From the cell containing the given text, extract its center point as [x, y] coordinate. 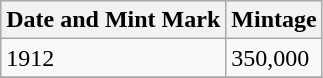
Date and Mint Mark [114, 20]
1912 [114, 58]
Mintage [274, 20]
350,000 [274, 58]
